Locate the cell with the specified text and output its (X, Y) center coordinate. 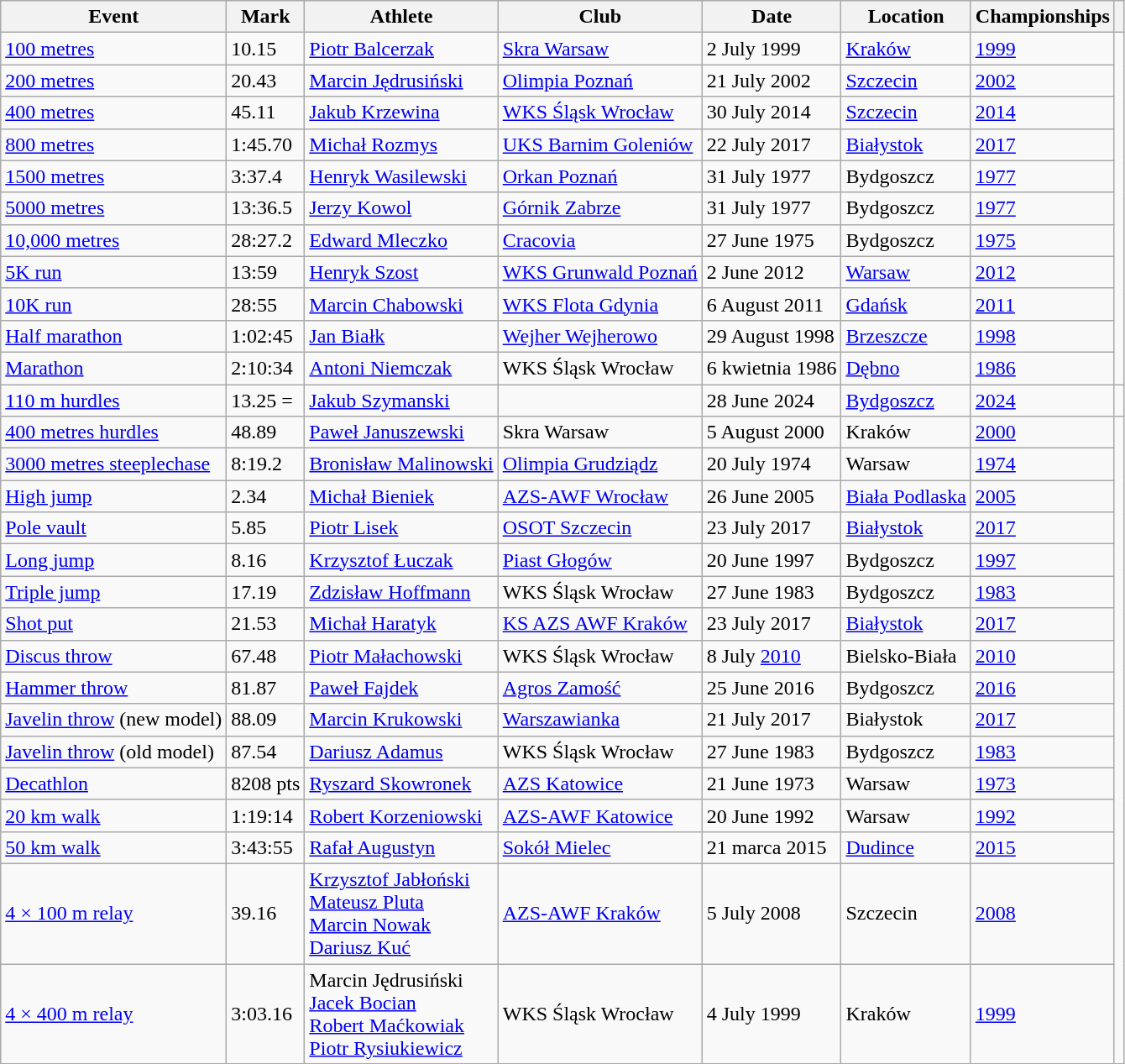
Event (114, 17)
Piotr Lisek (401, 528)
1992 (1043, 815)
Olimpia Grudziądz (599, 464)
2011 (1043, 304)
Jan Białk (401, 336)
6 kwietnia 1986 (772, 368)
2015 (1043, 847)
Antoni Niemczak (401, 368)
Krzysztof Łuczak (401, 560)
Michał Bieniek (401, 496)
Hammer throw (114, 688)
Paweł Fajdek (401, 688)
5 August 2000 (772, 432)
Piotr Małachowski (401, 656)
3:37.4 (265, 176)
8:19.2 (265, 464)
3000 metres steeplechase (114, 464)
Sokół Mielec (599, 847)
28:27.2 (265, 240)
Orkan Poznań (599, 176)
26 June 2005 (772, 496)
Jakub Szymanski (401, 401)
WKS Flota Gdynia (599, 304)
1:02:45 (265, 336)
29 August 1998 (772, 336)
Piotr Balcerzak (401, 49)
25 June 2016 (772, 688)
48.89 (265, 432)
Jerzy Kowol (401, 208)
Olimpia Poznań (599, 81)
Warszawianka (599, 720)
10K run (114, 304)
KS AZS AWF Kraków (599, 624)
AZS Katowice (599, 784)
2016 (1043, 688)
Bronisław Malinowski (401, 464)
Marathon (114, 368)
Date (772, 17)
Ryszard Skowronek (401, 784)
Biała Podlaska (906, 496)
2010 (1043, 656)
Location (906, 17)
1998 (1043, 336)
Zdzisław Hoffmann (401, 592)
8208 pts (265, 784)
1997 (1043, 560)
2000 (1043, 432)
Marcin Krukowski (401, 720)
Michał Haratyk (401, 624)
Dudince (906, 847)
87.54 (265, 752)
Bielsko-Biała (906, 656)
1973 (1043, 784)
4 × 400 m relay (114, 1014)
800 metres (114, 144)
Agros Zamość (599, 688)
27 June 1975 (772, 240)
1:19:14 (265, 815)
8 July 2010 (772, 656)
20 km walk (114, 815)
2:10:34 (265, 368)
1974 (1043, 464)
22 July 2017 (772, 144)
AZS-AWF Katowice (599, 815)
AZS-AWF Kraków (599, 914)
50 km walk (114, 847)
110 m hurdles (114, 401)
13:36.5 (265, 208)
28 June 2024 (772, 401)
Michał Rozmys (401, 144)
Rafał Augustyn (401, 847)
Marcin JędrusińskiJacek BocianRobert MaćkowiakPiotr Rysiukiewicz (401, 1014)
Wejher Wejherowo (599, 336)
2008 (1043, 914)
2005 (1043, 496)
45.11 (265, 113)
Marcin Jędrusiński (401, 81)
400 metres (114, 113)
Jakub Krzewina (401, 113)
21 marca 2015 (772, 847)
200 metres (114, 81)
Decathlon (114, 784)
Mark (265, 17)
UKS Barnim Goleniów (599, 144)
Club (599, 17)
Dębno (906, 368)
1500 metres (114, 176)
Dariusz Adamus (401, 752)
Cracovia (599, 240)
1:45.70 (265, 144)
6 August 2011 (772, 304)
Robert Korzeniowski (401, 815)
2012 (1043, 272)
13:59 (265, 272)
Pole vault (114, 528)
5000 metres (114, 208)
Shot put (114, 624)
Piast Głogów (599, 560)
2024 (1043, 401)
3:03.16 (265, 1014)
Athlete (401, 17)
67.48 (265, 656)
1975 (1043, 240)
8.16 (265, 560)
Discus throw (114, 656)
2002 (1043, 81)
4 July 1999 (772, 1014)
Gdańsk (906, 304)
20.43 (265, 81)
39.16 (265, 914)
20 July 1974 (772, 464)
Krzysztof JabłońskiMateusz PlutaMarcin NowakDariusz Kuć (401, 914)
3:43:55 (265, 847)
Paweł Januszewski (401, 432)
2014 (1043, 113)
28:55 (265, 304)
Long jump (114, 560)
Half marathon (114, 336)
20 June 1997 (772, 560)
10,000 metres (114, 240)
Brzeszcze (906, 336)
2 July 1999 (772, 49)
100 metres (114, 49)
5K run (114, 272)
OSOT Szczecin (599, 528)
21.53 (265, 624)
Henryk Szost (401, 272)
5 July 2008 (772, 914)
88.09 (265, 720)
Javelin throw (new model) (114, 720)
Henryk Wasilewski (401, 176)
Marcin Chabowski (401, 304)
400 metres hurdles (114, 432)
81.87 (265, 688)
21 July 2002 (772, 81)
High jump (114, 496)
21 July 2017 (772, 720)
Górnik Zabrze (599, 208)
WKS Grunwald Poznań (599, 272)
20 June 1992 (772, 815)
17.19 (265, 592)
Javelin throw (old model) (114, 752)
1986 (1043, 368)
21 June 1973 (772, 784)
4 × 100 m relay (114, 914)
30 July 2014 (772, 113)
2 June 2012 (772, 272)
AZS-AWF Wrocław (599, 496)
Triple jump (114, 592)
10.15 (265, 49)
Edward Mleczko (401, 240)
Championships (1043, 17)
5.85 (265, 528)
13.25 = (265, 401)
2.34 (265, 496)
